Pinpoint the cell where the given text exists, returning its [X, Y] midpoint coordinate. 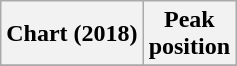
Peakposition [189, 34]
Chart (2018) [72, 34]
